For the text-containing cell, return its midpoint in [x, y] coordinate format. 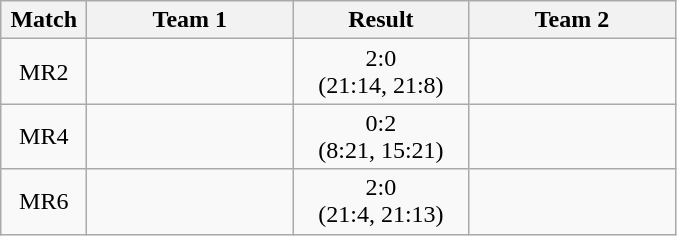
MR2 [44, 72]
2:0 (21:14, 21:8) [381, 72]
Result [381, 20]
Team 1 [190, 20]
MR4 [44, 136]
Match [44, 20]
Team 2 [572, 20]
2:0 (21:4, 21:13) [381, 202]
MR6 [44, 202]
0:2 (8:21, 15:21) [381, 136]
